Return the [x, y] coordinate for the center point of the cell that contains the specified text.  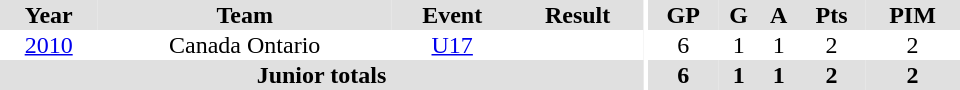
Pts [832, 15]
Year [48, 15]
PIM [912, 15]
Team [244, 15]
U17 [452, 45]
Canada Ontario [244, 45]
GP [684, 15]
G [738, 15]
Result [578, 15]
2010 [48, 45]
A [778, 15]
Junior totals [322, 75]
Event [452, 15]
